Detect which cell encompasses the target text, then output its [x, y] center coordinate. 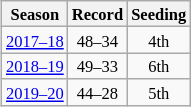
4th [158, 40]
5th [158, 92]
48–34 [98, 40]
2018–19 [35, 66]
Seeding [158, 14]
44–28 [98, 92]
Season [35, 14]
49–33 [98, 66]
6th [158, 66]
2017–18 [35, 40]
2019–20 [35, 92]
Record [98, 14]
